Return the (x, y) coordinate for the center point of the cell that contains the specified text.  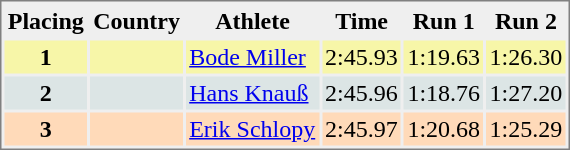
2:45.93 (362, 56)
Country (136, 20)
1:26.30 (526, 56)
Athlete (252, 20)
Bode Miller (252, 56)
Erik Schlopy (252, 128)
1:25.29 (526, 128)
1:18.76 (444, 92)
Hans Knauß (252, 92)
Time (362, 20)
1:19.63 (444, 56)
1:27.20 (526, 92)
2:45.97 (362, 128)
1 (45, 56)
1:20.68 (444, 128)
Placing (45, 20)
3 (45, 128)
2 (45, 92)
Run 1 (444, 20)
2:45.96 (362, 92)
Run 2 (526, 20)
